Identify which cell holds the provided text, then report its (x, y) central coordinate. 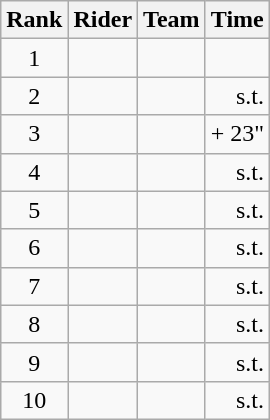
2 (34, 96)
Rank (34, 20)
Time (237, 20)
1 (34, 58)
8 (34, 324)
5 (34, 210)
Team (172, 20)
4 (34, 172)
10 (34, 400)
+ 23" (237, 134)
9 (34, 362)
7 (34, 286)
Rider (103, 20)
3 (34, 134)
6 (34, 248)
